Determine the [x, y] coordinate at the center of the cell enclosing the given text.  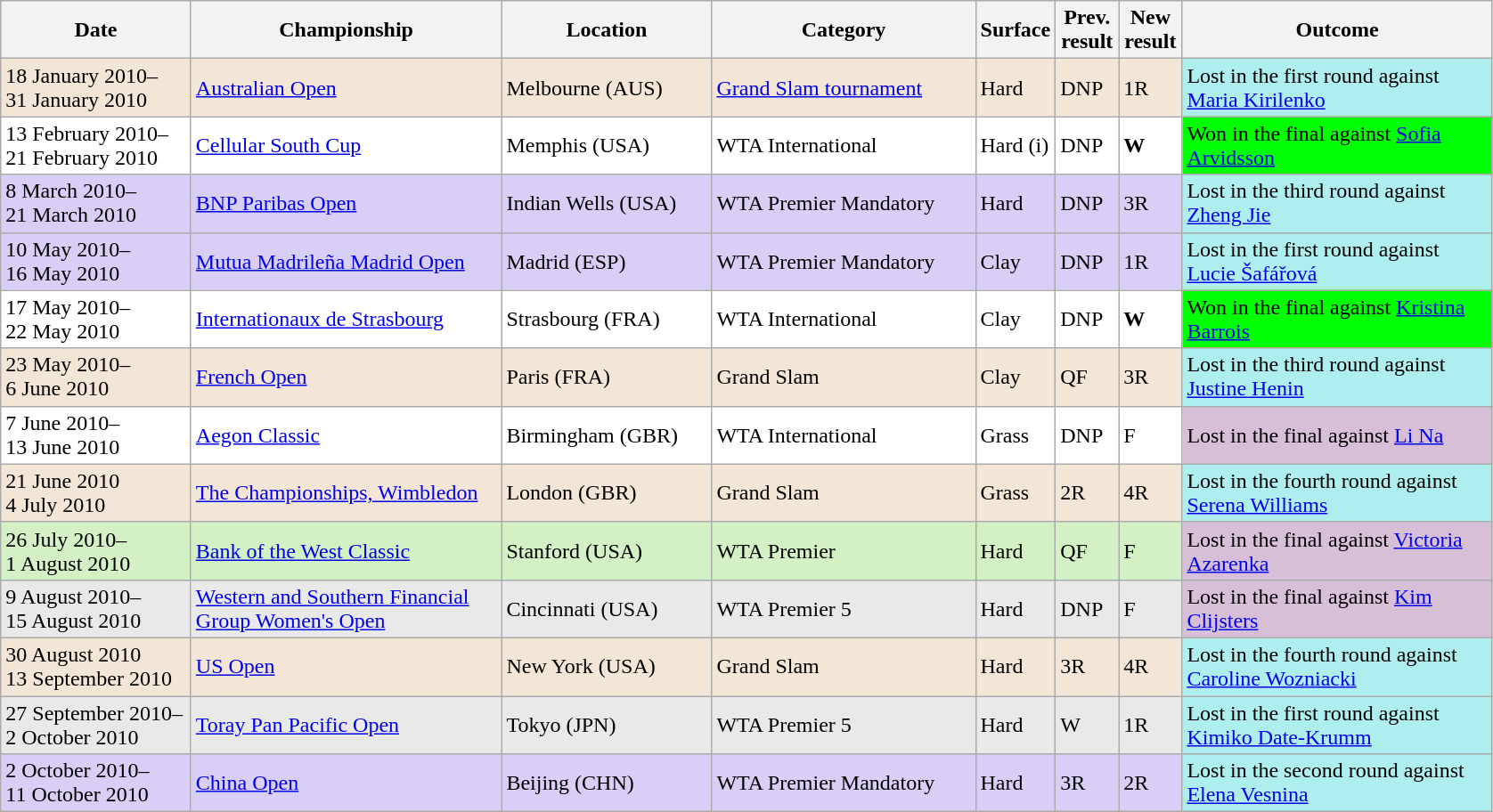
Prev. result [1087, 30]
Indian Wells (USA) [607, 203]
Lost in the first round against Maria Kirilenko [1338, 87]
9 August 2010–15 August 2010 [96, 609]
Western and Southern Financial Group Women's Open [346, 609]
Surface [1016, 30]
21 June 20104 July 2010 [96, 493]
Beijing (CHN) [607, 784]
Lost in the final against Kim Clijsters [1338, 609]
WTA Premier [844, 550]
Lost in the final against Li Na [1338, 434]
Cellular South Cup [346, 146]
The Championships, Wimbledon [346, 493]
10 May 2010–16 May 2010 [96, 262]
Date [96, 30]
BNP Paribas Open [346, 203]
18 January 2010–31 January 2010 [96, 87]
US Open [346, 666]
London (GBR) [607, 493]
13 February 2010–21 February 2010 [96, 146]
Hard (i) [1016, 146]
Aegon Classic [346, 434]
Toray Pan Pacific Open [346, 725]
Outcome [1338, 30]
Championship [346, 30]
27 September 2010–2 October 2010 [96, 725]
8 March 2010–21 March 2010 [96, 203]
Birmingham (GBR) [607, 434]
Memphis (USA) [607, 146]
Lost in the second round against Elena Vesnina [1338, 784]
Grand Slam tournament [844, 87]
23 May 2010–6 June 2010 [96, 378]
Mutua Madrileña Madrid Open [346, 262]
Lost in the third round against Justine Henin [1338, 378]
Lost in the first round against Lucie Šafářová [1338, 262]
Lost in the third round against Zheng Jie [1338, 203]
Lost in the fourth round against Serena Williams [1338, 493]
30 August 201013 September 2010 [96, 666]
Internationaux de Strasbourg [346, 319]
New York (USA) [607, 666]
China Open [346, 784]
Australian Open [346, 87]
Won in the final against Sofia Arvidsson [1338, 146]
Lost in the fourth round against Caroline Wozniacki [1338, 666]
Location [607, 30]
French Open [346, 378]
2 October 2010–11 October 2010 [96, 784]
17 May 2010–22 May 2010 [96, 319]
Cincinnati (USA) [607, 609]
Bank of the West Classic [346, 550]
Madrid (ESP) [607, 262]
Tokyo (JPN) [607, 725]
Paris (FRA) [607, 378]
26 July 2010–1 August 2010 [96, 550]
Strasbourg (FRA) [607, 319]
Won in the final against Kristina Barrois [1338, 319]
7 June 2010–13 June 2010 [96, 434]
Lost in the final against Victoria Azarenka [1338, 550]
Category [844, 30]
Melbourne (AUS) [607, 87]
New result [1151, 30]
Lost in the first round against Kimiko Date-Krumm [1338, 725]
Stanford (USA) [607, 550]
